Search for the cell housing the specified text and yield its (x, y) center coordinate. 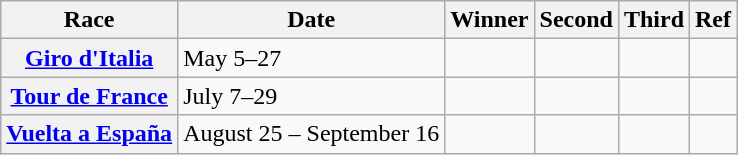
Ref (714, 20)
July 7–29 (312, 96)
Giro d'Italia (90, 58)
Second (576, 20)
Vuelta a España (90, 134)
Third (654, 20)
Winner (490, 20)
Race (90, 20)
Date (312, 20)
Tour de France (90, 96)
May 5–27 (312, 58)
August 25 – September 16 (312, 134)
